Identify which cell holds the provided text, then report its (x, y) central coordinate. 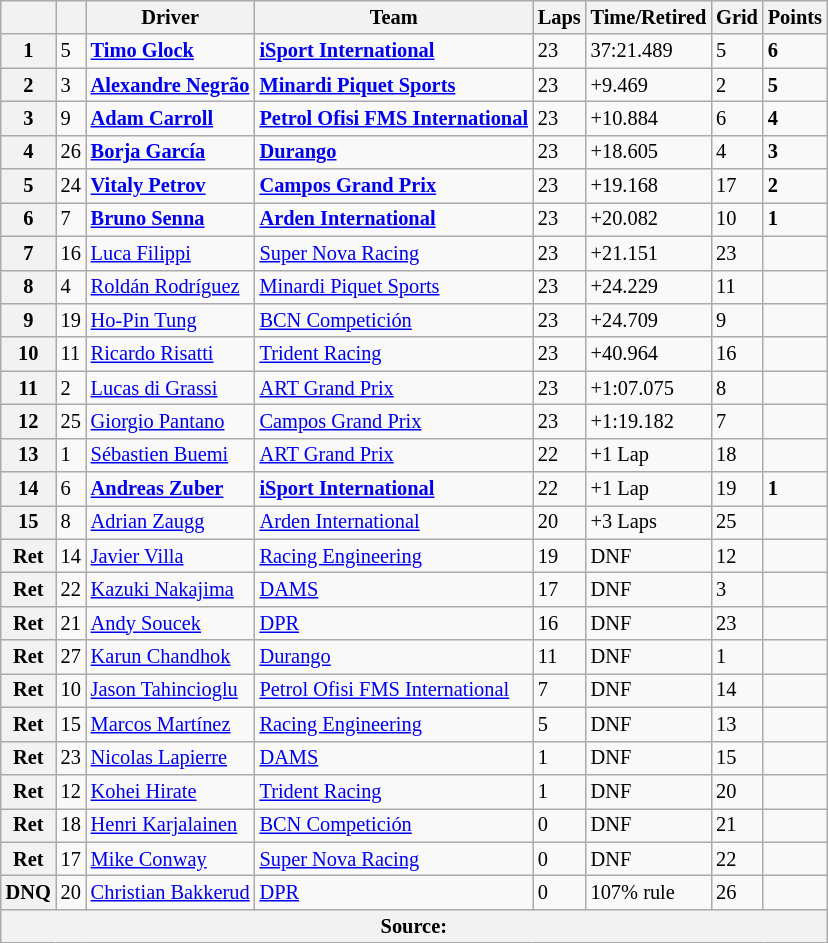
Adrian Zaugg (170, 522)
Andreas Zuber (170, 489)
Nicolas Lapierre (170, 758)
Karun Chandhok (170, 657)
Ho-Pin Tung (170, 320)
Kohei Hirate (170, 791)
Kazuki Nakajima (170, 589)
Luca Filippi (170, 253)
Laps (560, 17)
24 (71, 186)
Vitaly Petrov (170, 186)
Roldán Rodríguez (170, 287)
Points (795, 17)
Adam Carroll (170, 118)
Ricardo Risatti (170, 354)
Grid (737, 17)
+9.469 (649, 85)
Mike Conway (170, 859)
Giorgio Pantano (170, 421)
+10.884 (649, 118)
Marcos Martínez (170, 724)
Javier Villa (170, 556)
+1:19.182 (649, 421)
Bruno Senna (170, 219)
+24.229 (649, 287)
+40.964 (649, 354)
Driver (170, 17)
+3 Laps (649, 522)
Andy Soucek (170, 623)
107% rule (649, 892)
Time/Retired (649, 17)
Lucas di Grassi (170, 388)
Christian Bakkerud (170, 892)
+18.605 (649, 152)
+20.082 (649, 219)
+21.151 (649, 253)
Timo Glock (170, 51)
Borja García (170, 152)
+19.168 (649, 186)
Sébastien Buemi (170, 455)
Henri Karjalainen (170, 825)
Source: (414, 926)
DNQ (28, 892)
Team (394, 17)
37:21.489 (649, 51)
27 (71, 657)
Alexandre Negrão (170, 85)
+24.709 (649, 320)
+1:07.075 (649, 388)
Jason Tahincioglu (170, 690)
